Determine the (x, y) coordinate at the center of the cell enclosing the given text.  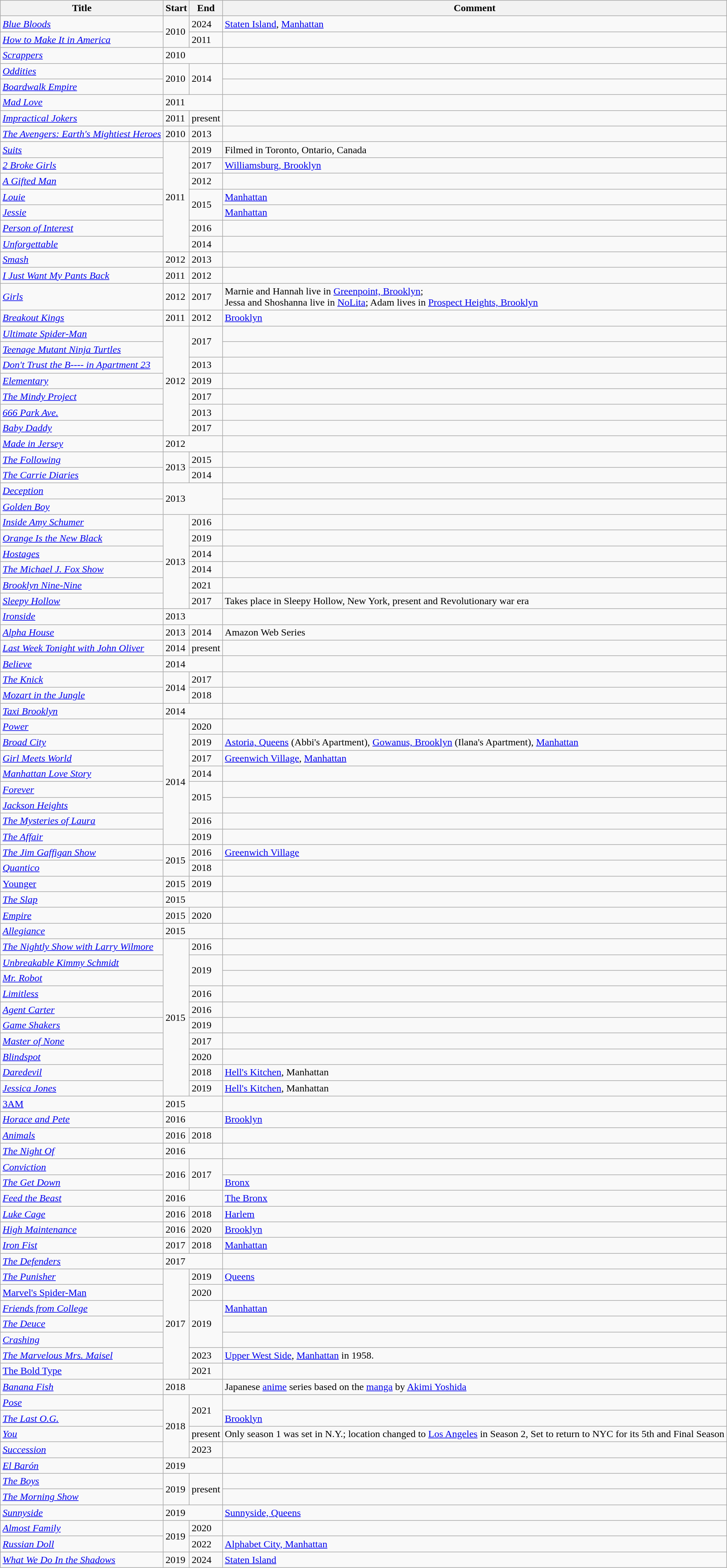
Agent Carter (82, 1010)
Japanese anime series based on the manga by Akimi Yoshida (475, 1387)
Unforgettable (82, 244)
Luke Cage (82, 1214)
Forever (82, 790)
The Morning Show (82, 1497)
Blue Bloods (82, 24)
The Night Of (82, 1151)
Feed the Beast (82, 1198)
I Just Want My Pants Back (82, 275)
Brooklyn Nine-Nine (82, 585)
Orange Is the New Black (82, 538)
Iron Fist (82, 1245)
Animals (82, 1135)
Succession (82, 1449)
Younger (82, 884)
The Bronx (475, 1198)
Jackson Heights (82, 805)
The Get Down (82, 1182)
Horace and Pete (82, 1120)
How to Make It in America (82, 40)
El Barón (82, 1466)
The Deuce (82, 1324)
Don't Trust the B---- in Apartment 23 (82, 365)
Master of None (82, 1041)
Bronx (475, 1182)
Game Shakers (82, 1025)
Title (82, 8)
Quantico (82, 868)
The Boys (82, 1481)
Girls (82, 297)
Taxi Brooklyn (82, 711)
Almost Family (82, 1528)
What We Do In the Shadows (82, 1560)
Hostages (82, 554)
Williamsburg, Brooklyn (475, 165)
Elementary (82, 381)
Astoria, Queens (Abbi's Apartment), Gowanus, Brooklyn (Ilana's Apartment), Manhattan (475, 742)
Takes place in Sleepy Hollow, New York, present and Revolutionary war era (475, 601)
Golden Boy (82, 507)
The Punisher (82, 1277)
Conviction (82, 1167)
Girl Meets World (82, 758)
Inside Amy Schumer (82, 522)
Alphabet City, Manhattan (475, 1544)
Last Week Tonight with John Oliver (82, 648)
End (206, 8)
Staten Island, Manhattan (475, 24)
Alpha House (82, 632)
Only season 1 was set in N.Y.; location changed to Los Angeles in Season 2, Set to return to NYC for its 5th and Final Season (475, 1434)
Harlem (475, 1214)
Staten Island (475, 1560)
Oddities (82, 71)
Start (177, 8)
You (82, 1434)
Scrappers (82, 55)
Sunnyside, Queens (475, 1513)
The Slap (82, 899)
Made in Jersey (82, 444)
The Affair (82, 837)
The Following (82, 460)
Suits (82, 149)
The Defenders (82, 1261)
The Nightly Show with Larry Wilmore (82, 946)
Ultimate Spider-Man (82, 334)
Limitless (82, 994)
Jessie (82, 213)
Manhattan Love Story (82, 774)
Broad City (82, 742)
Pose (82, 1402)
Upper West Side, Manhattan in 1958. (475, 1355)
Louie (82, 197)
Crashing (82, 1340)
2 Broke Girls (82, 165)
The Mysteries of Laura (82, 821)
Empire (82, 915)
Filmed in Toronto, Ontario, Canada (475, 149)
Sleepy Hollow (82, 601)
The Jim Gaffigan Show (82, 852)
Unbreakable Kimmy Schmidt (82, 963)
Person of Interest (82, 228)
Jessica Jones (82, 1088)
Impractical Jokers (82, 118)
The Carrie Diaries (82, 475)
Queens (475, 1277)
Friends from College (82, 1308)
Believe (82, 664)
Daredevil (82, 1072)
Smash (82, 260)
Comment (475, 8)
2022 (206, 1544)
Blindspot (82, 1057)
Mozart in the Jungle (82, 695)
666 Park Ave. (82, 412)
Breakout Kings (82, 318)
Baby Daddy (82, 428)
The Michael J. Fox Show (82, 569)
A Gifted Man (82, 181)
Deception (82, 491)
Sunnyside (82, 1513)
3AM (82, 1104)
Boardwalk Empire (82, 87)
Marvel's Spider-Man (82, 1293)
High Maintenance (82, 1230)
The Last O.G. (82, 1418)
Greenwich Village (475, 852)
Russian Doll (82, 1544)
Teenage Mutant Ninja Turtles (82, 349)
Power (82, 727)
Amazon Web Series (475, 632)
The Avengers: Earth's Mightiest Heroes (82, 134)
Greenwich Village, Manhattan (475, 758)
Allegiance (82, 931)
Mad Love (82, 102)
Mr. Robot (82, 978)
The Bold Type (82, 1371)
Marnie and Hannah live in Greenpoint, Brooklyn;Jessa and Shoshanna live in NoLita; Adam lives in Prospect Heights, Brooklyn (475, 297)
Banana Fish (82, 1387)
The Knick (82, 679)
Ironside (82, 617)
The Marvelous Mrs. Maisel (82, 1355)
The Mindy Project (82, 396)
